Identify which cell holds the provided text, then report its [X, Y] central coordinate. 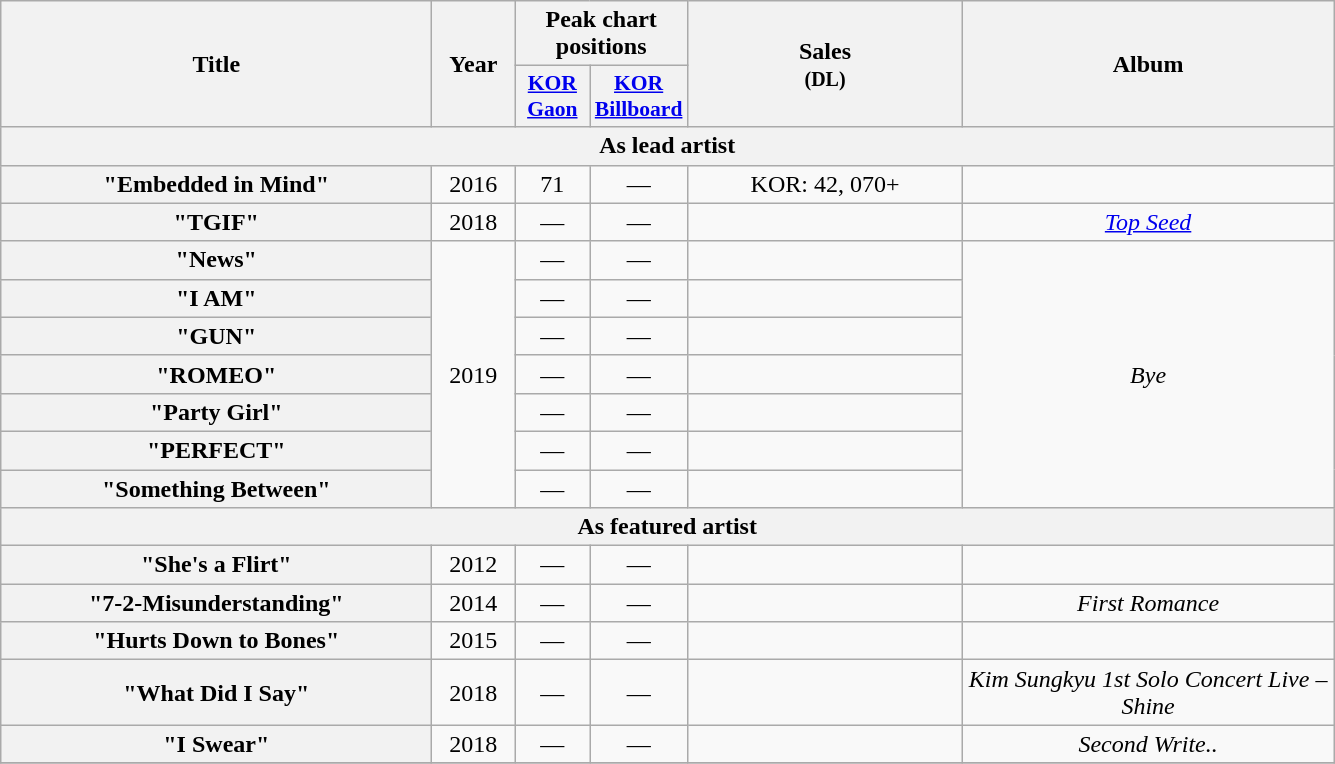
2014 [474, 603]
"PERFECT" [216, 450]
"I AM" [216, 298]
First Romance [1148, 603]
Second Write.. [1148, 744]
2015 [474, 641]
2016 [474, 184]
Bye [1148, 374]
"7-2-Misunderstanding" [216, 603]
Album [1148, 64]
KOR: 42, 070+ [824, 184]
"GUN" [216, 336]
"She's a Flirt" [216, 565]
2012 [474, 565]
Top Seed [1148, 222]
"What Did I Say" [216, 692]
As featured artist [668, 527]
"Something Between" [216, 489]
Kim Sungkyu 1st Solo Concert Live – Shine [1148, 692]
Title [216, 64]
"Embedded in Mind" [216, 184]
"Hurts Down to Bones" [216, 641]
"I Swear" [216, 744]
KOR Gaon [552, 96]
"Party Girl" [216, 412]
"News" [216, 260]
Peak chart positions [602, 34]
71 [552, 184]
Sales(DL) [824, 64]
2019 [474, 374]
As lead artist [668, 146]
"TGIF" [216, 222]
Year [474, 64]
KOR Billboard [639, 96]
"ROMEO" [216, 374]
